Return the (X, Y) coordinate for the center point of the cell that contains the specified text.  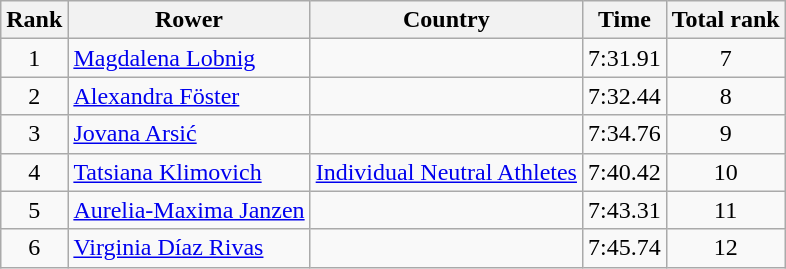
Rank (34, 20)
7 (726, 58)
Total rank (726, 20)
11 (726, 210)
6 (34, 248)
7:43.31 (624, 210)
Jovana Arsić (189, 134)
10 (726, 172)
Virginia Díaz Rivas (189, 248)
2 (34, 96)
Country (446, 20)
Rower (189, 20)
Tatsiana Klimovich (189, 172)
Individual Neutral Athletes (446, 172)
7:40.42 (624, 172)
3 (34, 134)
7:31.91 (624, 58)
Magdalena Lobnig (189, 58)
8 (726, 96)
Alexandra Föster (189, 96)
1 (34, 58)
7:45.74 (624, 248)
5 (34, 210)
7:34.76 (624, 134)
Aurelia-Maxima Janzen (189, 210)
9 (726, 134)
7:32.44 (624, 96)
Time (624, 20)
4 (34, 172)
12 (726, 248)
